Return the [x, y] coordinate for the center point of the cell that contains the specified text.  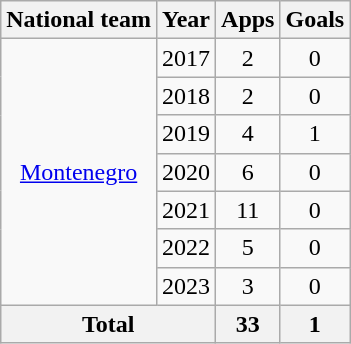
2019 [186, 134]
Apps [248, 20]
6 [248, 172]
2018 [186, 96]
Goals [315, 20]
4 [248, 134]
Montenegro [79, 172]
2017 [186, 58]
2020 [186, 172]
2022 [186, 248]
Total [108, 324]
11 [248, 210]
5 [248, 248]
Year [186, 20]
2021 [186, 210]
3 [248, 286]
2023 [186, 286]
33 [248, 324]
National team [79, 20]
